Locate the cell with the specified text and output its (X, Y) center coordinate. 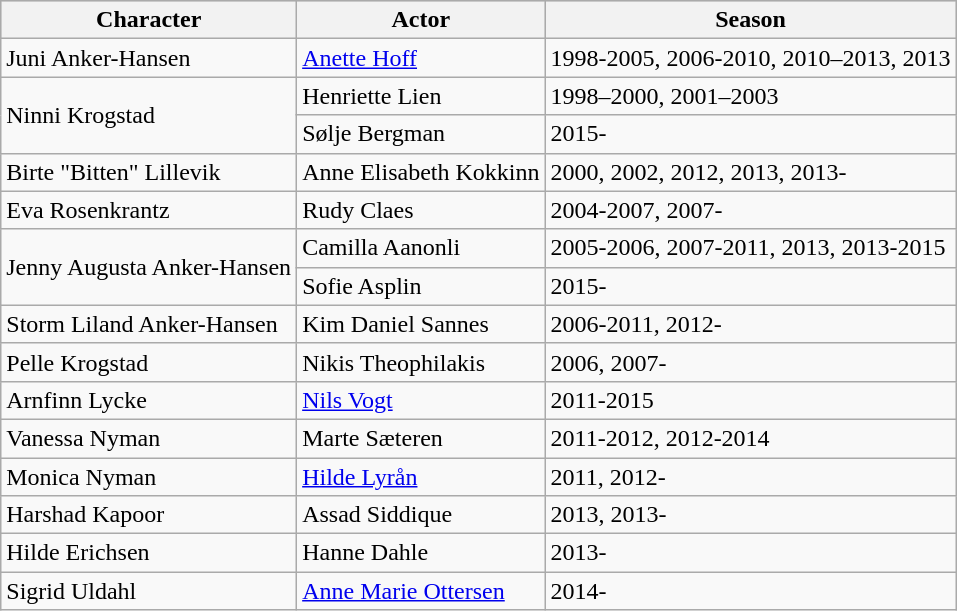
Hilde Erichsen (149, 553)
Actor (421, 20)
2006-2011, 2012- (750, 324)
2006, 2007- (750, 362)
2011-2012, 2012-2014 (750, 438)
2014- (750, 591)
Hanne Dahle (421, 553)
Juni Anker-Hansen (149, 58)
2000, 2002, 2012, 2013, 2013- (750, 172)
Monica Nyman (149, 477)
Vanessa Nyman (149, 438)
Anne Marie Ottersen (421, 591)
Arnfinn Lycke (149, 400)
Character (149, 20)
Kim Daniel Sannes (421, 324)
Sofie Asplin (421, 286)
Hilde Lyrån (421, 477)
Eva Rosenkrantz (149, 210)
Birte "Bitten" Lillevik (149, 172)
2011-2015 (750, 400)
Marte Sæteren (421, 438)
Ninni Krogstad (149, 115)
Sølje Bergman (421, 134)
2004-2007, 2007- (750, 210)
2013- (750, 553)
Anette Hoff (421, 58)
Assad Siddique (421, 515)
Harshad Kapoor (149, 515)
1998–2000, 2001–2003 (750, 96)
Nils Vogt (421, 400)
Sigrid Uldahl (149, 591)
Henriette Lien (421, 96)
Camilla Aanonli (421, 248)
Storm Liland Anker-Hansen (149, 324)
2011, 2012- (750, 477)
Nikis Theophilakis (421, 362)
Jenny Augusta Anker-Hansen (149, 267)
2005-2006, 2007-2011, 2013, 2013-2015 (750, 248)
Anne Elisabeth Kokkinn (421, 172)
Pelle Krogstad (149, 362)
1998-2005, 2006-2010, 2010–2013, 2013 (750, 58)
Season (750, 20)
2013, 2013- (750, 515)
Rudy Claes (421, 210)
